Search for the cell housing the specified text and yield its (X, Y) center coordinate. 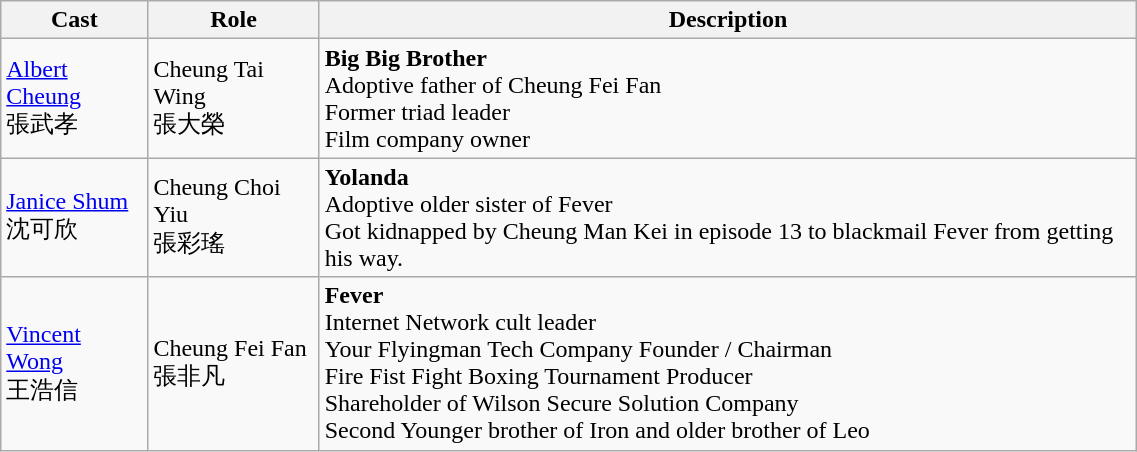
Janice Shum 沈可欣 (74, 218)
Albert Cheung 張武孝 (74, 98)
Cast (74, 20)
Role (234, 20)
Cheung Fei Fan 張非凡 (234, 364)
Cheung Tai Wing 張大榮 (234, 98)
Yolanda Adoptive older sister of Fever Got kidnapped by Cheung Man Kei in episode 13 to blackmail Fever from getting his way. (728, 218)
Description (728, 20)
Big Big Brother Adoptive father of Cheung Fei Fan Former triad leader Film company owner (728, 98)
Cheung Choi Yiu 張彩瑤 (234, 218)
Vincent Wong 王浩信 (74, 364)
